Output the (x, y) coordinate of the center of the cell containing the given text.  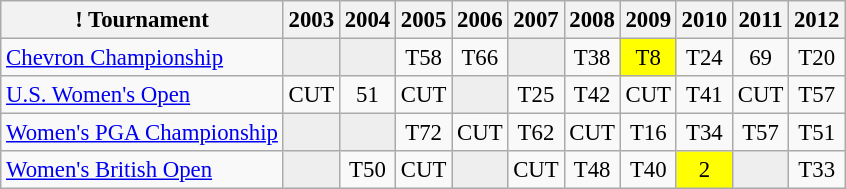
T72 (424, 133)
2007 (536, 20)
T38 (592, 58)
T50 (367, 170)
T58 (424, 58)
T34 (704, 133)
T42 (592, 95)
T51 (817, 133)
T66 (480, 58)
51 (367, 95)
T41 (704, 95)
Women's British Open (142, 170)
T25 (536, 95)
2006 (480, 20)
T40 (648, 170)
2003 (311, 20)
T8 (648, 58)
2004 (367, 20)
2008 (592, 20)
2009 (648, 20)
T20 (817, 58)
Chevron Championship (142, 58)
2011 (760, 20)
Women's PGA Championship (142, 133)
2012 (817, 20)
U.S. Women's Open (142, 95)
T24 (704, 58)
! Tournament (142, 20)
T16 (648, 133)
T62 (536, 133)
2010 (704, 20)
T33 (817, 170)
2 (704, 170)
69 (760, 58)
2005 (424, 20)
T48 (592, 170)
